Determine the (x, y) coordinate at the center of the cell enclosing the given text.  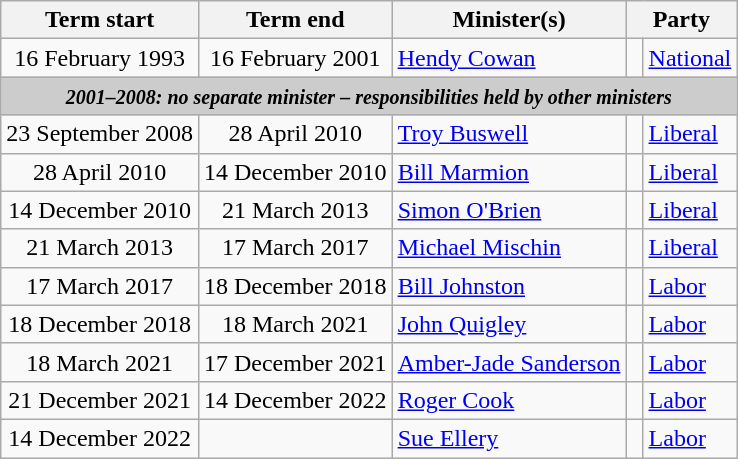
Simon O'Brien (509, 210)
Term start (100, 20)
21 December 2021 (100, 400)
Bill Marmion (509, 172)
Roger Cook (509, 400)
Michael Mischin (509, 248)
Troy Buswell (509, 134)
Bill Johnston (509, 286)
23 September 2008 (100, 134)
National (690, 58)
16 February 2001 (295, 58)
17 December 2021 (295, 362)
Sue Ellery (509, 438)
Term end (295, 20)
Hendy Cowan (509, 58)
John Quigley (509, 324)
Party (682, 20)
Minister(s) (509, 20)
16 February 1993 (100, 58)
Amber-Jade Sanderson (509, 362)
2001–2008: no separate minister – responsibilities held by other ministers (369, 96)
